Detect which cell encompasses the target text, then output its (X, Y) center coordinate. 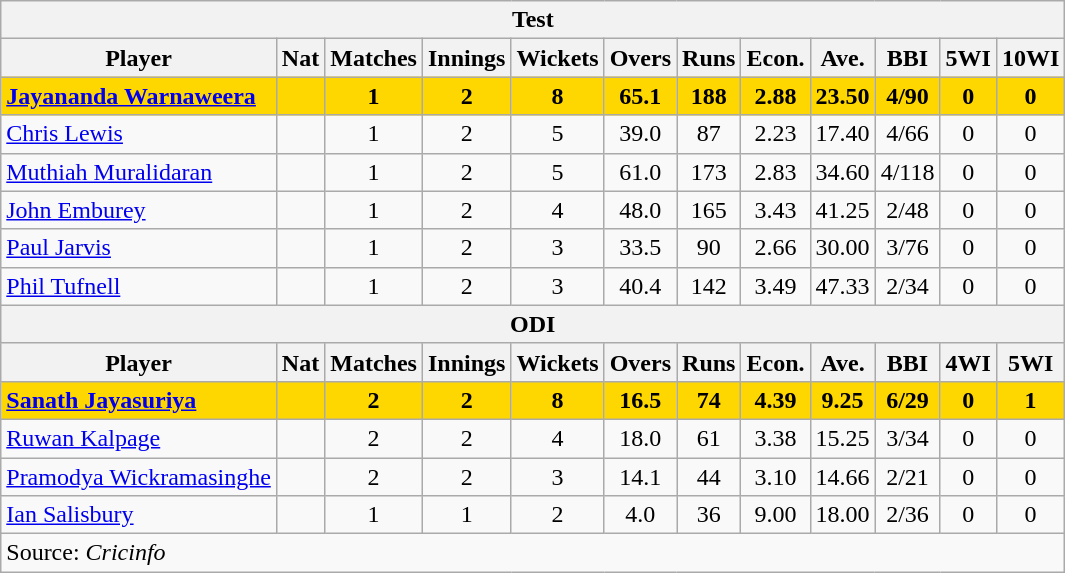
Source: Cricinfo (533, 553)
18.0 (640, 438)
87 (709, 134)
4/66 (908, 134)
39.0 (640, 134)
15.25 (842, 438)
16.5 (640, 400)
Phil Tufnell (139, 286)
Pramodya Wickramasinghe (139, 477)
3.10 (776, 477)
4.39 (776, 400)
3.38 (776, 438)
Ian Salisbury (139, 515)
2/21 (908, 477)
61 (709, 438)
Sanath Jayasuriya (139, 400)
2/34 (908, 286)
2/36 (908, 515)
173 (709, 172)
Ruwan Kalpage (139, 438)
18.00 (842, 515)
Muthiah Muralidaran (139, 172)
3.43 (776, 210)
2/48 (908, 210)
40.4 (640, 286)
10WI (1030, 58)
2.23 (776, 134)
48.0 (640, 210)
33.5 (640, 248)
3/34 (908, 438)
90 (709, 248)
4WI (968, 362)
2.66 (776, 248)
Chris Lewis (139, 134)
41.25 (842, 210)
30.00 (842, 248)
14.1 (640, 477)
2.83 (776, 172)
Jayananda Warnaweera (139, 96)
4.0 (640, 515)
14.66 (842, 477)
John Emburey (139, 210)
6/29 (908, 400)
165 (709, 210)
17.40 (842, 134)
9.25 (842, 400)
4/118 (908, 172)
47.33 (842, 286)
4/90 (908, 96)
61.0 (640, 172)
3.49 (776, 286)
9.00 (776, 515)
Test (533, 20)
ODI (533, 324)
44 (709, 477)
188 (709, 96)
34.60 (842, 172)
65.1 (640, 96)
2.88 (776, 96)
74 (709, 400)
142 (709, 286)
36 (709, 515)
3/76 (908, 248)
Paul Jarvis (139, 248)
23.50 (842, 96)
